Identify which cell holds the provided text, then report its [X, Y] central coordinate. 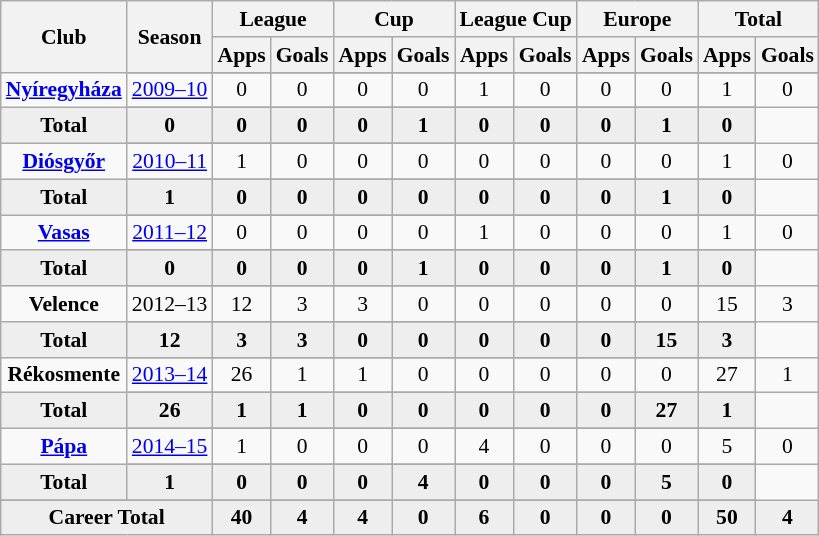
2014–15 [170, 447]
Europe [638, 19]
League [272, 19]
6 [484, 518]
Season [170, 36]
2010–11 [170, 162]
Velence [64, 304]
Career Total [107, 518]
2009–10 [170, 90]
Nyíregyháza [64, 90]
Diósgyőr [64, 162]
Club [64, 36]
Rékosmente [64, 375]
50 [727, 518]
40 [241, 518]
2012–13 [170, 304]
League Cup [516, 19]
Pápa [64, 447]
2013–14 [170, 375]
Cup [394, 19]
2011–12 [170, 233]
Vasas [64, 233]
